Search for the cell housing the specified text and yield its [x, y] center coordinate. 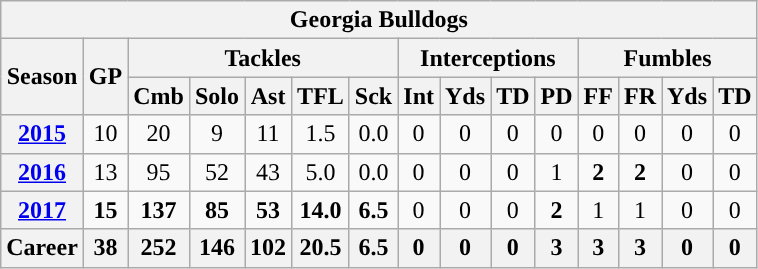
5.0 [321, 172]
52 [216, 172]
Georgia Bulldogs [379, 20]
53 [268, 210]
Fumbles [668, 58]
Ast [268, 96]
14.0 [321, 210]
9 [216, 134]
Cmb [159, 96]
Season [42, 77]
20 [159, 134]
137 [159, 210]
Sck [373, 96]
FF [598, 96]
13 [105, 172]
252 [159, 248]
10 [105, 134]
FR [640, 96]
2015 [42, 134]
PD [556, 96]
85 [216, 210]
TFL [321, 96]
1.5 [321, 134]
102 [268, 248]
146 [216, 248]
11 [268, 134]
2017 [42, 210]
2016 [42, 172]
Tackles [263, 58]
95 [159, 172]
Int [419, 96]
38 [105, 248]
Solo [216, 96]
GP [105, 77]
43 [268, 172]
20.5 [321, 248]
Career [42, 248]
15 [105, 210]
Interceptions [488, 58]
